Determine the (x, y) coordinate at the center of the cell enclosing the given text.  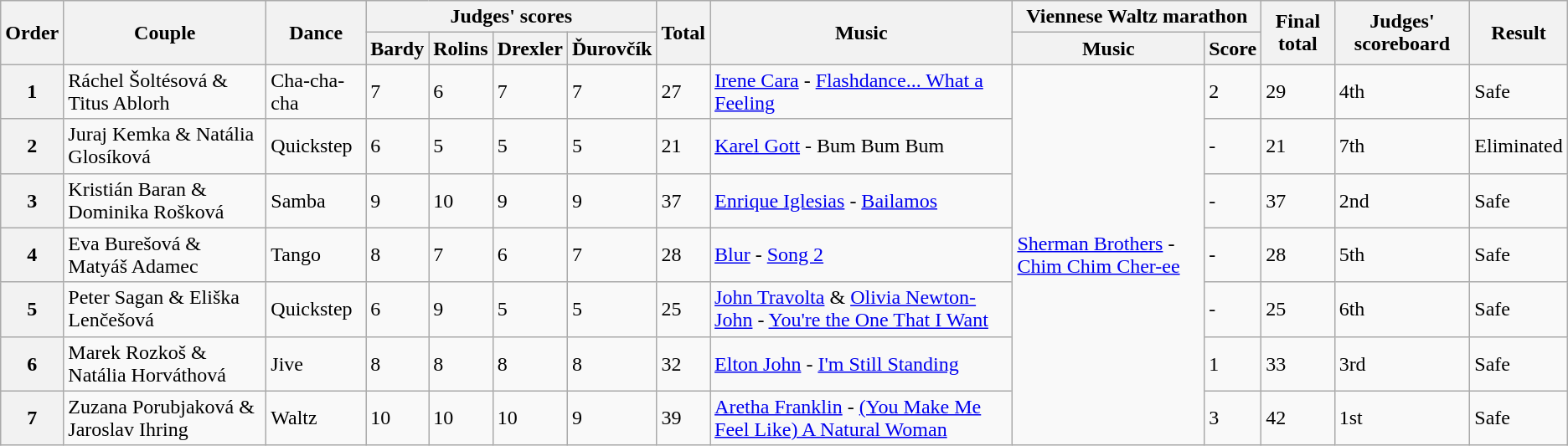
Cha-cha-cha (317, 92)
4 (32, 254)
Ďurovčík (611, 49)
Judges' scores (511, 17)
5th (1402, 254)
Order (32, 33)
27 (683, 92)
Elton John - I'm Still Standing (861, 363)
2nd (1402, 201)
Blur - Song 2 (861, 254)
42 (1298, 418)
Viennese Waltz marathon (1137, 17)
Irene Cara - Flashdance... What a Feeling (861, 92)
Total (683, 33)
Marek Rozkoš & Natália Horváthová (165, 363)
4th (1402, 92)
Drexler (529, 49)
Result (1519, 33)
32 (683, 363)
John Travolta & Olivia Newton-John - You're the One That I Want (861, 310)
Karel Gott - Bum Bum Bum (861, 146)
1st (1402, 418)
39 (683, 418)
Jive (317, 363)
Tango (317, 254)
Final total (1298, 33)
Enrique Iglesias - Bailamos (861, 201)
Waltz (317, 418)
Aretha Franklin - (You Make Me Feel Like) A Natural Woman (861, 418)
Samba (317, 201)
Kristián Baran & Dominika Rošková (165, 201)
Score (1233, 49)
Couple (165, 33)
6th (1402, 310)
Judges' scoreboard (1402, 33)
Peter Sagan & Eliška Lenčešová (165, 310)
Sherman Brothers - Chim Chim Cher-ee (1109, 254)
33 (1298, 363)
29 (1298, 92)
Eliminated (1519, 146)
3rd (1402, 363)
Ráchel Šoltésová & Titus Ablorh (165, 92)
Dance (317, 33)
7th (1402, 146)
Juraj Kemka & Natália Glosíková (165, 146)
Rolins (461, 49)
Zuzana Porubjaková & Jaroslav Ihring (165, 418)
Bardy (397, 49)
Eva Burešová & Matyáš Adamec (165, 254)
